Detect which cell encompasses the target text, then output its (x, y) center coordinate. 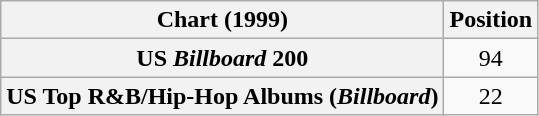
94 (491, 58)
US Top R&B/Hip-Hop Albums (Billboard) (222, 96)
Chart (1999) (222, 20)
Position (491, 20)
US Billboard 200 (222, 58)
22 (491, 96)
